Locate the cell with the specified text and output its (x, y) center coordinate. 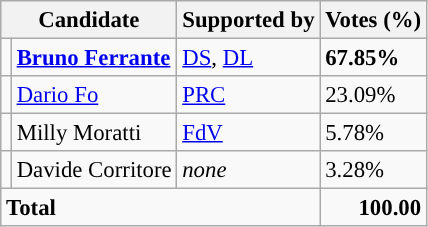
Votes (%) (374, 20)
3.28% (374, 170)
100.00 (374, 208)
Bruno Ferrante (94, 58)
Davide Corritore (94, 170)
67.85% (374, 58)
DS, DL (248, 58)
Supported by (248, 20)
23.09% (374, 95)
none (248, 170)
5.78% (374, 133)
FdV (248, 133)
Milly Moratti (94, 133)
Total (160, 208)
PRC (248, 95)
Candidate (89, 20)
Dario Fo (94, 95)
